Search for the cell housing the specified text and yield its (x, y) center coordinate. 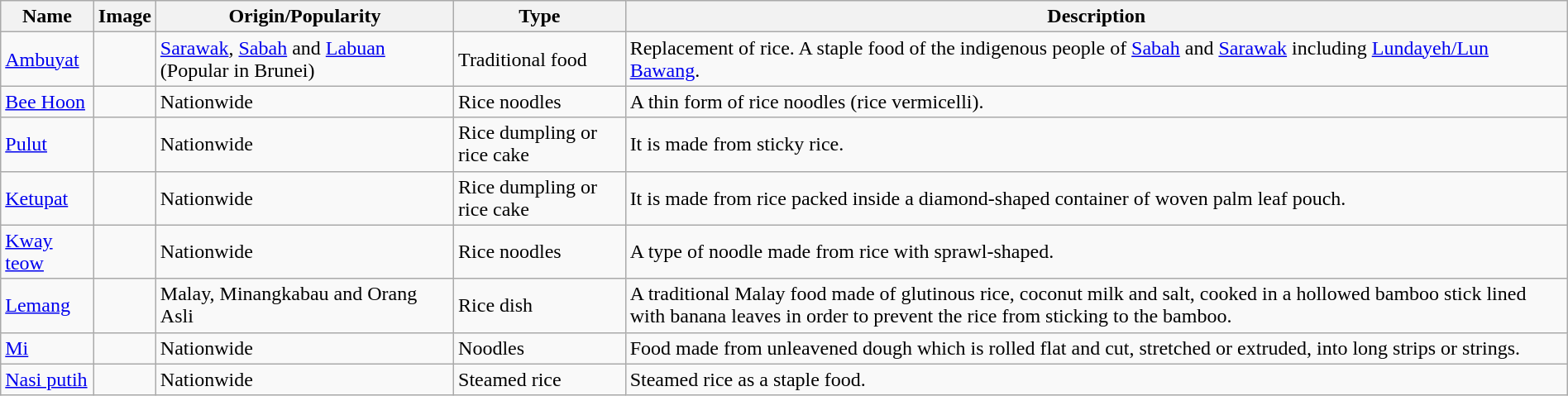
Origin/Popularity (304, 17)
Lemang (48, 306)
Sarawak, Sabah and Labuan (Popular in Brunei) (304, 60)
Mi (48, 348)
Description (1097, 17)
Noodles (540, 348)
Traditional food (540, 60)
Malay, Minangkabau and Orang Asli (304, 306)
Pulut (48, 144)
Ambuyat (48, 60)
Name (48, 17)
Image (124, 17)
Ketupat (48, 198)
Replacement of rice. A staple food of the indigenous people of Sabah and Sarawak including Lundayeh/Lun Bawang. (1097, 60)
Rice dish (540, 306)
Steamed rice as a staple food. (1097, 379)
Food made from unleavened dough which is rolled flat and cut, stretched or extruded, into long strips or strings. (1097, 348)
It is made from rice packed inside a diamond-shaped container of woven palm leaf pouch. (1097, 198)
A thin form of rice noodles (rice vermicelli). (1097, 102)
It is made from sticky rice. (1097, 144)
Nasi putih (48, 379)
Type (540, 17)
Bee Hoon (48, 102)
A type of noodle made from rice with sprawl-shaped. (1097, 251)
Steamed rice (540, 379)
Kway teow (48, 251)
